Extract the (X, Y) coordinate from the center of the cell holding the provided text.  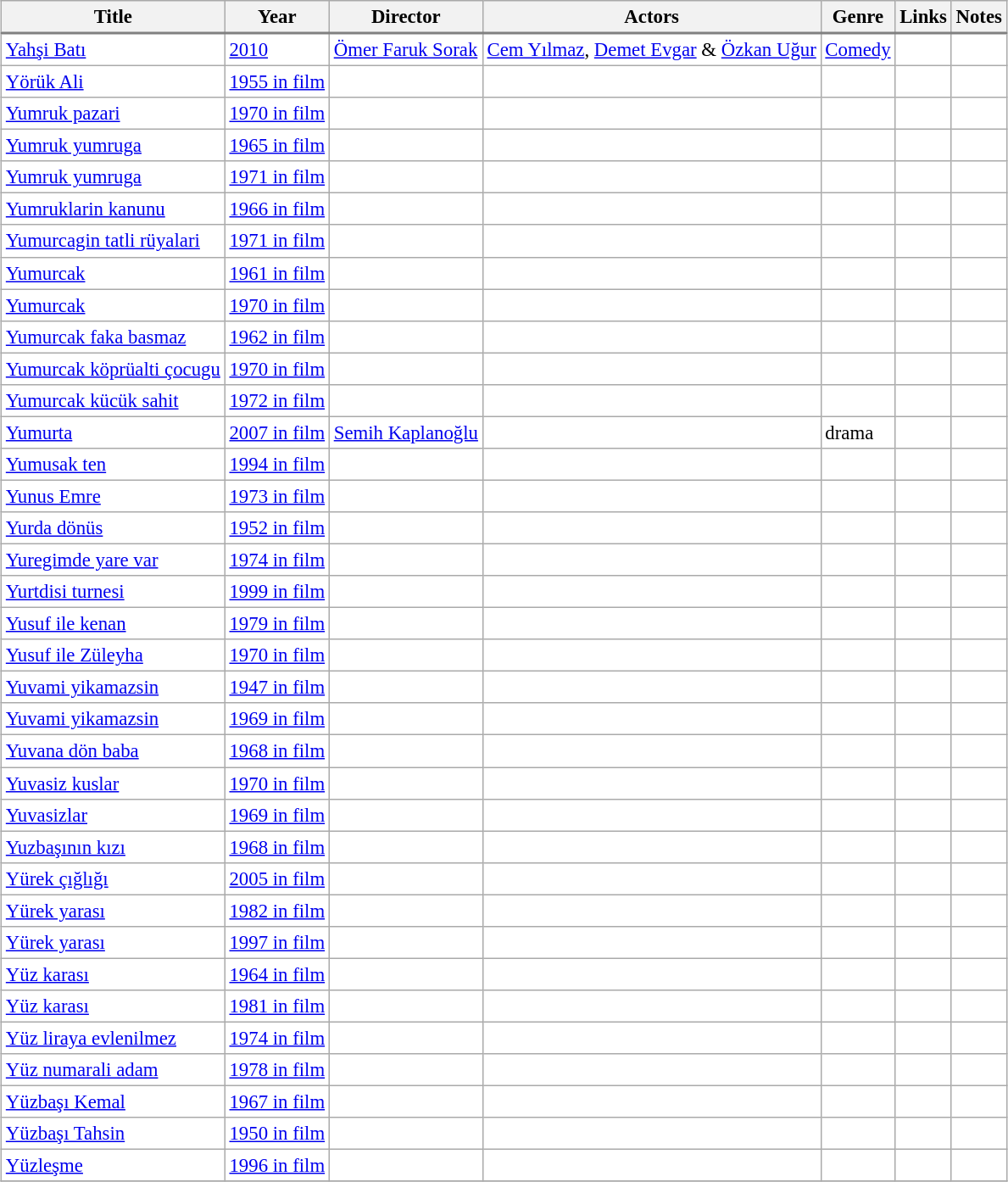
Yürek çığlığı (114, 878)
Semih Kaplanoğlu (405, 432)
Director (405, 17)
Yumruk pazari (114, 114)
Yusuf ile kenan (114, 624)
drama (858, 432)
Yumruklarin kanunu (114, 209)
Ömer Faruk Sorak (405, 49)
1952 in film (276, 528)
1979 in film (276, 624)
2007 in film (276, 432)
Yurtdisi turnesi (114, 592)
1982 in film (276, 911)
Yahşi Batı (114, 49)
Yurda dönüs (114, 528)
1950 in film (276, 1134)
Yüzleşme (114, 1166)
Actors (651, 17)
2005 in film (276, 878)
1955 in film (276, 81)
Yumurta (114, 432)
1997 in film (276, 942)
2010 (276, 49)
1973 in film (276, 496)
Cem Yılmaz, Demet Evgar & Özkan Uğur (651, 49)
Links (923, 17)
Comedy (858, 49)
1978 in film (276, 1070)
1961 in film (276, 273)
1964 in film (276, 974)
Yuvasiz kuslar (114, 783)
Yörük Ali (114, 81)
Genre (858, 17)
Yuvana dön baba (114, 751)
Yusuf ile Züleyha (114, 655)
Notes (978, 17)
1981 in film (276, 1006)
Yumurcak faka basmaz (114, 337)
1999 in film (276, 592)
Yüzbaşı Tahsin (114, 1134)
Yüz numarali adam (114, 1070)
Yunus Emre (114, 496)
1966 in film (276, 209)
1994 in film (276, 465)
Yumurcak kücük sahit (114, 400)
Yumurcagin tatli rüyalari (114, 241)
Yumusak ten (114, 465)
1996 in film (276, 1166)
1965 in film (276, 146)
1967 in film (276, 1101)
Year (276, 17)
Yumurcak köprüalti çocugu (114, 369)
Yüzbaşı Kemal (114, 1101)
Yüz liraya evlenilmez (114, 1038)
Yuzbaşının kızı (114, 847)
Yuregimde yare var (114, 560)
1947 in film (276, 688)
1972 in film (276, 400)
1962 in film (276, 337)
Title (114, 17)
Yuvasizlar (114, 815)
